Detect which cell encompasses the target text, then output its (X, Y) center coordinate. 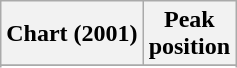
Chart (2001) (72, 34)
Peakposition (189, 34)
